Provide the (x, y) coordinate of the cell's center where the given text is located.  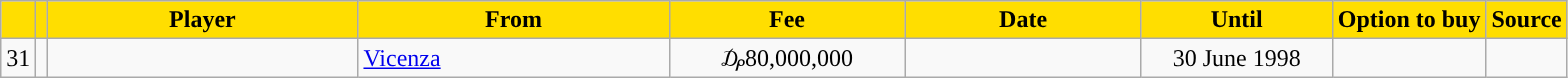
From (514, 20)
₯80,000,000 (787, 58)
Fee (787, 20)
Player (202, 20)
Date (1023, 20)
Until (1236, 20)
31 (18, 58)
Option to buy (1409, 20)
Source (1526, 20)
Vicenza (514, 58)
30 June 1998 (1236, 58)
